Detect which cell encompasses the target text, then output its [X, Y] center coordinate. 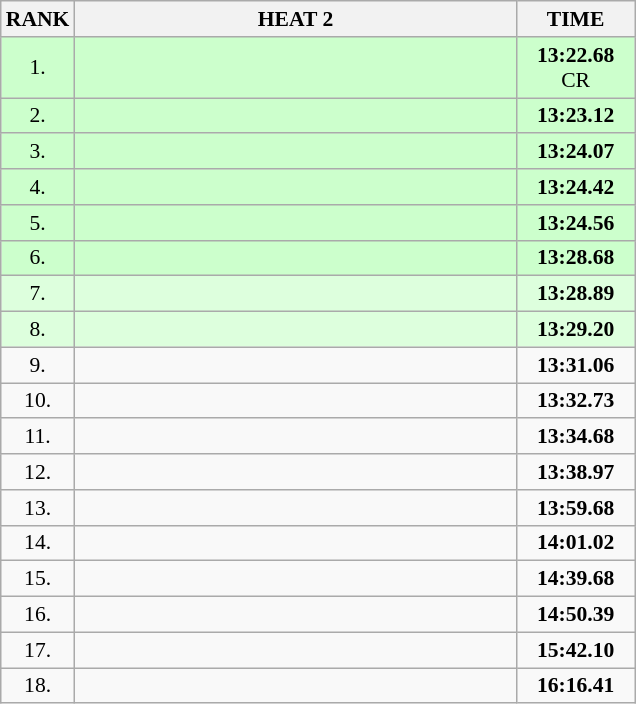
13:23.12 [576, 116]
14:50.39 [576, 615]
2. [38, 116]
18. [38, 686]
16. [38, 615]
13:32.73 [576, 401]
4. [38, 187]
11. [38, 437]
15. [38, 579]
13:38.97 [576, 472]
17. [38, 650]
16:16.41 [576, 686]
10. [38, 401]
1. [38, 68]
13:24.07 [576, 152]
RANK [38, 19]
13:28.89 [576, 294]
14:01.02 [576, 543]
3. [38, 152]
13:24.56 [576, 223]
14. [38, 543]
6. [38, 258]
13:59.68 [576, 508]
13:22.68 CR [576, 68]
7. [38, 294]
13:24.42 [576, 187]
13:34.68 [576, 437]
TIME [576, 19]
15:42.10 [576, 650]
14:39.68 [576, 579]
13:29.20 [576, 330]
13. [38, 508]
9. [38, 365]
12. [38, 472]
13:31.06 [576, 365]
5. [38, 223]
8. [38, 330]
13:28.68 [576, 258]
HEAT 2 [295, 19]
